Detect which cell encompasses the target text, then output its (X, Y) center coordinate. 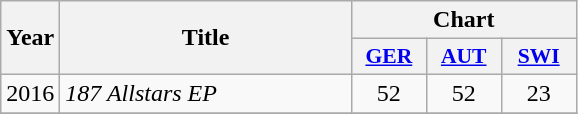
2016 (30, 93)
23 (538, 93)
SWI (538, 57)
Chart (464, 20)
187 Allstars EP (206, 93)
Title (206, 38)
AUT (464, 57)
Year (30, 38)
GER (388, 57)
